Provide the (X, Y) coordinate of the cell's center where the given text is located.  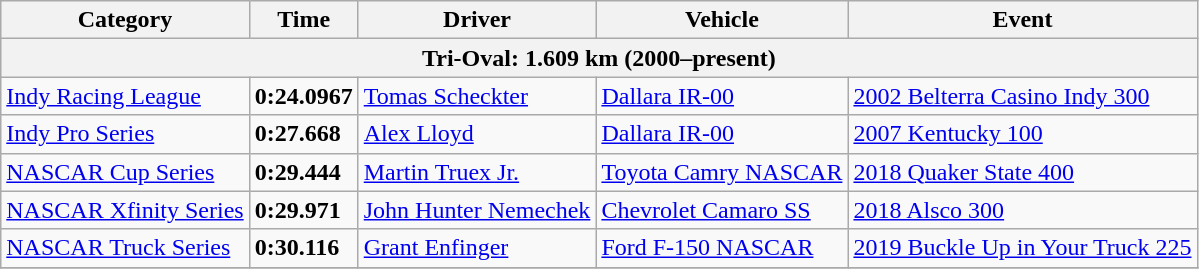
2019 Buckle Up in Your Truck 225 (1022, 248)
0:27.668 (304, 134)
Vehicle (722, 20)
2007 Kentucky 100 (1022, 134)
Driver (477, 20)
Indy Racing League (125, 96)
Time (304, 20)
Category (125, 20)
Tomas Scheckter (477, 96)
2018 Quaker State 400 (1022, 172)
Indy Pro Series (125, 134)
2002 Belterra Casino Indy 300 (1022, 96)
Tri-Oval: 1.609 km (2000–present) (599, 58)
Chevrolet Camaro SS (722, 210)
NASCAR Cup Series (125, 172)
Grant Enfinger (477, 248)
Martin Truex Jr. (477, 172)
NASCAR Xfinity Series (125, 210)
2018 Alsco 300 (1022, 210)
Toyota Camry NASCAR (722, 172)
Ford F-150 NASCAR (722, 248)
Alex Lloyd (477, 134)
0:30.116 (304, 248)
0:24.0967 (304, 96)
0:29.971 (304, 210)
Event (1022, 20)
NASCAR Truck Series (125, 248)
John Hunter Nemechek (477, 210)
0:29.444 (304, 172)
